Capture the cell that displays the provided text and extract its [x, y] central coordinate. 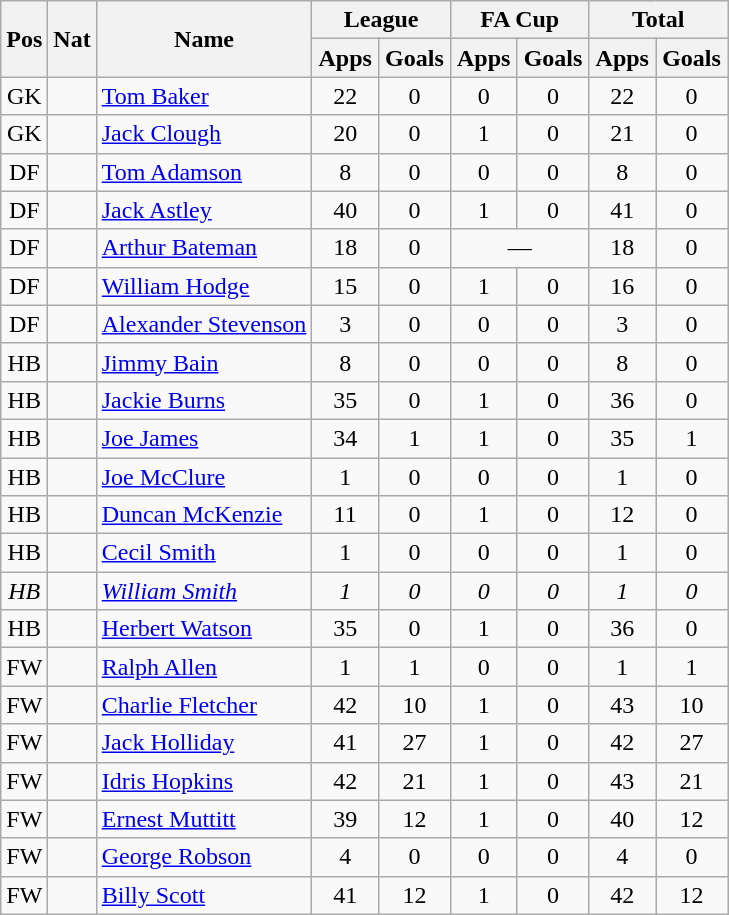
— [520, 248]
League [382, 20]
34 [346, 438]
Ralph Allen [204, 667]
11 [346, 515]
Jack Clough [204, 134]
Jimmy Bain [204, 362]
FA Cup [520, 20]
15 [346, 286]
William Hodge [204, 286]
Tom Baker [204, 96]
39 [346, 819]
Jack Holliday [204, 743]
Billy Scott [204, 895]
Idris Hopkins [204, 781]
Herbert Watson [204, 629]
Arthur Bateman [204, 248]
George Robson [204, 857]
Jack Astley [204, 210]
Total [658, 20]
Jackie Burns [204, 400]
Charlie Fletcher [204, 705]
William Smith [204, 591]
Tom Adamson [204, 172]
Joe McClure [204, 477]
Pos [24, 39]
Cecil Smith [204, 553]
Nat [72, 39]
Joe James [204, 438]
Name [204, 39]
20 [346, 134]
Alexander Stevenson [204, 324]
Ernest Muttitt [204, 819]
16 [622, 286]
Duncan McKenzie [204, 515]
